From the cell containing the given text, extract its center point as (X, Y) coordinate. 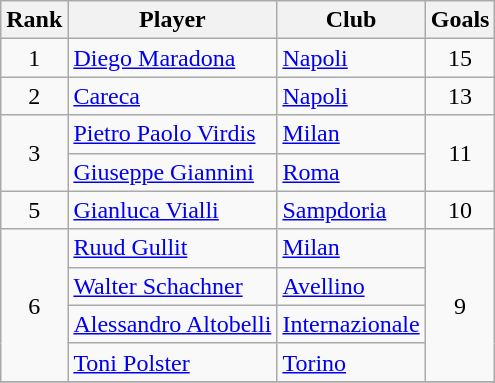
Rank (34, 20)
Club (351, 20)
6 (34, 305)
9 (460, 305)
3 (34, 153)
1 (34, 58)
Giuseppe Giannini (172, 172)
Pietro Paolo Virdis (172, 134)
11 (460, 153)
Internazionale (351, 324)
Goals (460, 20)
10 (460, 210)
Ruud Gullit (172, 248)
2 (34, 96)
5 (34, 210)
Avellino (351, 286)
Alessandro Altobelli (172, 324)
13 (460, 96)
Player (172, 20)
Sampdoria (351, 210)
Careca (172, 96)
Diego Maradona (172, 58)
Torino (351, 362)
Walter Schachner (172, 286)
Toni Polster (172, 362)
15 (460, 58)
Gianluca Vialli (172, 210)
Roma (351, 172)
